Determine the (X, Y) coordinate at the center of the cell enclosing the given text.  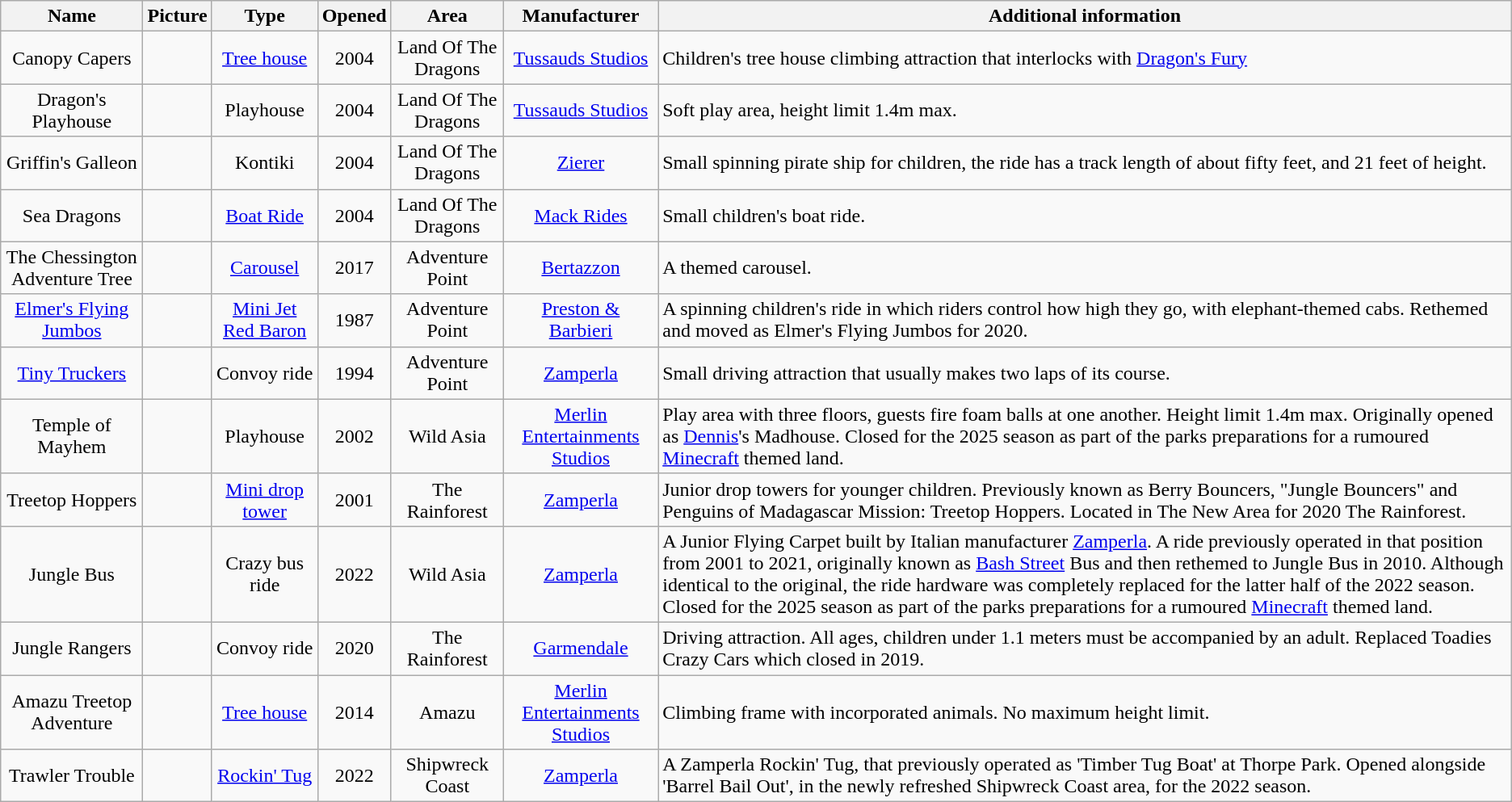
Carousel (265, 268)
Tiny Truckers (72, 373)
2017 (354, 268)
2020 (354, 648)
Children's tree house climbing attraction that interlocks with Dragon's Fury (1086, 58)
Type (265, 16)
Jungle Bus (72, 573)
Garmendale (580, 648)
Boat Ride (265, 215)
Jungle Rangers (72, 648)
Sea Dragons (72, 215)
Mack Rides (580, 215)
Additional information (1086, 16)
2014 (354, 712)
2002 (354, 436)
Shipwreck Coast (447, 775)
Griffin's Galleon (72, 163)
Amazu Treetop Adventure (72, 712)
Soft play area, height limit 1.4m max. (1086, 110)
Dragon's Playhouse (72, 110)
Zierer (580, 163)
Picture (178, 16)
Kontiki (265, 163)
A themed carousel. (1086, 268)
Manufacturer (580, 16)
Temple of Mayhem (72, 436)
Elmer's Flying Jumbos (72, 320)
Rockin' Tug (265, 775)
Canopy Capers (72, 58)
Mini Jet Red Baron (265, 320)
2001 (354, 499)
Treetop Hoppers (72, 499)
A spinning children's ride in which riders control how high they go, with elephant-themed cabs. Rethemed and moved as Elmer's Flying Jumbos for 2020. (1086, 320)
Trawler Trouble (72, 775)
Name (72, 16)
Opened (354, 16)
Small spinning pirate ship for children, the ride has a track length of about fifty feet, and 21 feet of height. (1086, 163)
Area (447, 16)
Bertazzon (580, 268)
1987 (354, 320)
Amazu (447, 712)
Mini drop tower (265, 499)
Crazy bus ride (265, 573)
Driving attraction. All ages, children under 1.1 meters must be accompanied by an adult. Replaced Toadies Crazy Cars which closed in 2019. (1086, 648)
Climbing frame with incorporated animals. No maximum height limit. (1086, 712)
The Chessington Adventure Tree (72, 268)
Small children's boat ride. (1086, 215)
1994 (354, 373)
Small driving attraction that usually makes two laps of its course. (1086, 373)
Preston & Barbieri (580, 320)
